Determine the [X, Y] coordinate at the center of the cell enclosing the given text.  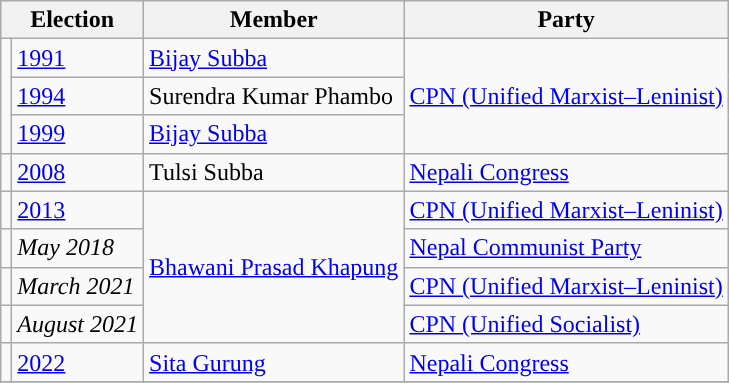
August 2021 [78, 324]
2013 [78, 210]
Election [72, 20]
Tulsi Subba [274, 172]
Party [566, 20]
Sita Gurung [274, 362]
CPN (Unified Socialist) [566, 324]
Bhawani Prasad Khapung [274, 267]
May 2018 [78, 248]
1994 [78, 96]
March 2021 [78, 286]
1991 [78, 58]
2022 [78, 362]
Nepal Communist Party [566, 248]
Member [274, 20]
Surendra Kumar Phambo [274, 96]
2008 [78, 172]
1999 [78, 134]
